Extract the (X, Y) coordinate from the center of the cell holding the provided text.  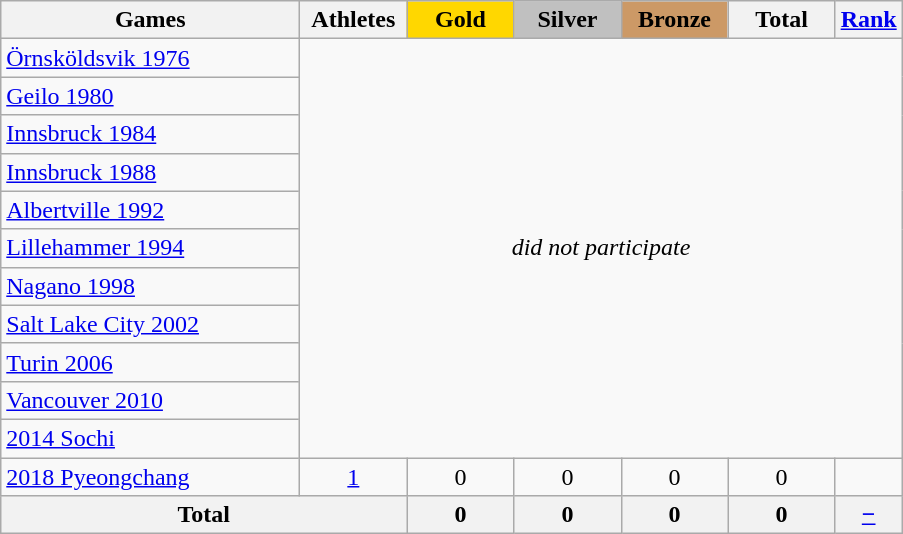
Silver (568, 20)
Gold (460, 20)
Bronze (674, 20)
Nagano 1998 (150, 286)
Vancouver 2010 (150, 400)
Rank (868, 20)
Örnsköldsvik 1976 (150, 58)
Salt Lake City 2002 (150, 324)
Lillehammer 1994 (150, 248)
did not participate (601, 248)
Innsbruck 1988 (150, 172)
Turin 2006 (150, 362)
Geilo 1980 (150, 96)
Games (150, 20)
2014 Sochi (150, 438)
− (868, 515)
Innsbruck 1984 (150, 134)
Athletes (354, 20)
Albertville 1992 (150, 210)
2018 Pyeongchang (150, 477)
1 (354, 477)
